From the cell containing the given text, extract its center point as (X, Y) coordinate. 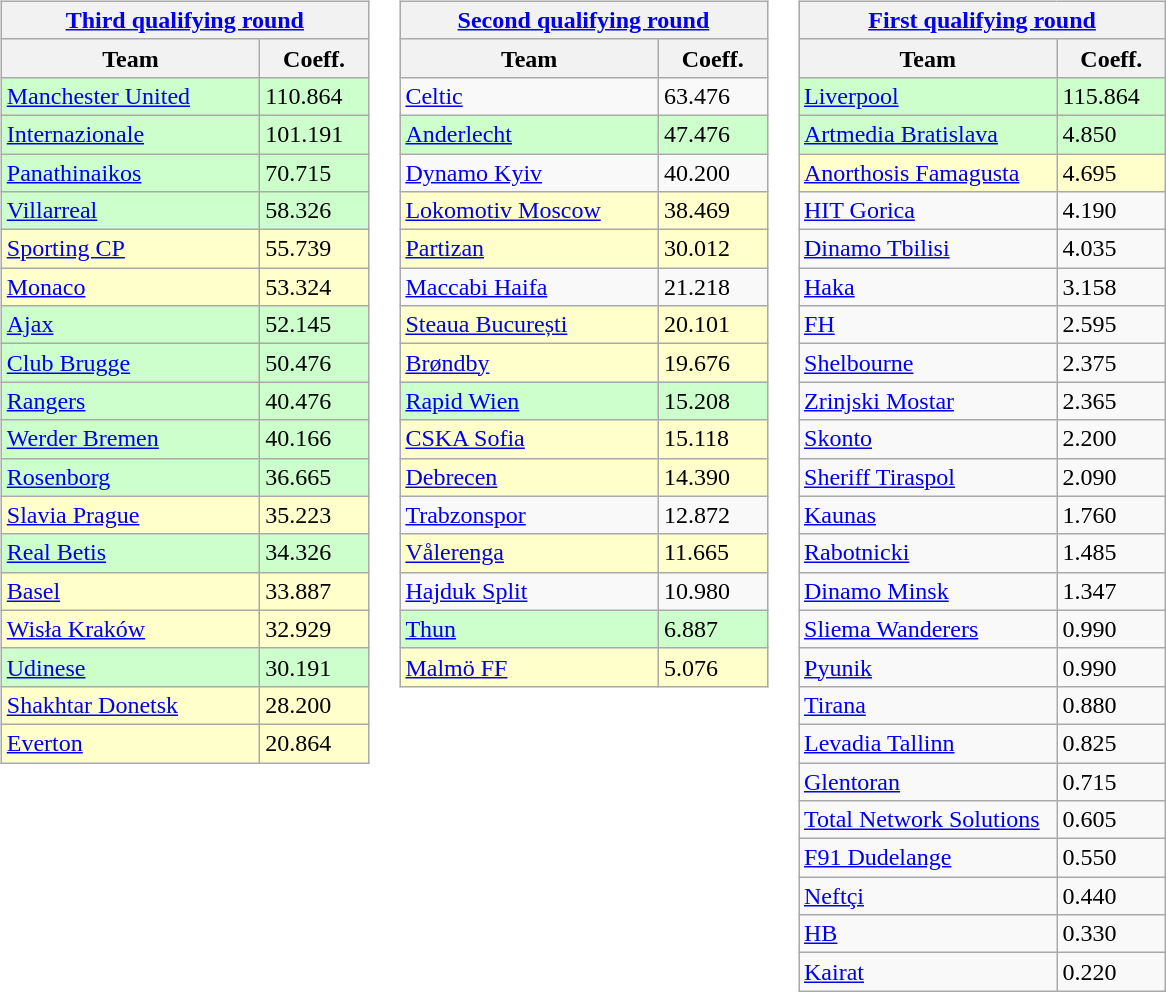
Neftçi (928, 896)
Internazionale (130, 134)
Maccabi Haifa (530, 287)
2.200 (1112, 439)
2.090 (1112, 477)
11.665 (712, 553)
Rapid Wien (530, 401)
Celtic (530, 96)
20.864 (314, 743)
110.864 (314, 96)
5.076 (712, 667)
0.440 (1112, 896)
First qualifying round (982, 20)
Club Brugge (130, 363)
14.390 (712, 477)
4.035 (1112, 249)
FH (928, 325)
34.326 (314, 553)
Total Network Solutions (928, 820)
Skonto (928, 439)
Wisła Kraków (130, 629)
HB (928, 934)
Zrinjski Mostar (928, 401)
Shelbourne (928, 363)
6.887 (712, 629)
40.476 (314, 401)
15.118 (712, 439)
52.145 (314, 325)
Sheriff Tiraspol (928, 477)
Panathinaikos (130, 173)
Malmö FF (530, 667)
4.695 (1112, 173)
1.485 (1112, 553)
Dynamo Kyiv (530, 173)
Anderlecht (530, 134)
30.191 (314, 667)
Thun (530, 629)
0.605 (1112, 820)
30.012 (712, 249)
12.872 (712, 515)
Udinese (130, 667)
53.324 (314, 287)
Tirana (928, 705)
0.330 (1112, 934)
HIT Gorica (928, 211)
0.220 (1112, 972)
115.864 (1112, 96)
Shakhtar Donetsk (130, 705)
0.715 (1112, 781)
50.476 (314, 363)
28.200 (314, 705)
Ajax (130, 325)
4.190 (1112, 211)
3.158 (1112, 287)
47.476 (712, 134)
Debrecen (530, 477)
32.929 (314, 629)
Rabotnicki (928, 553)
40.200 (712, 173)
70.715 (314, 173)
10.980 (712, 591)
Haka (928, 287)
19.676 (712, 363)
Dinamo Tbilisi (928, 249)
2.375 (1112, 363)
2.365 (1112, 401)
38.469 (712, 211)
Third qualifying round (184, 20)
Monaco (130, 287)
4.850 (1112, 134)
Brøndby (530, 363)
Trabzonspor (530, 515)
Slavia Prague (130, 515)
Glentoran (928, 781)
Rosenborg (130, 477)
0.550 (1112, 858)
Werder Bremen (130, 439)
Second qualifying round (584, 20)
33.887 (314, 591)
63.476 (712, 96)
1.760 (1112, 515)
Kaunas (928, 515)
Artmedia Bratislava (928, 134)
0.880 (1112, 705)
Vålerenga (530, 553)
40.166 (314, 439)
36.665 (314, 477)
15.208 (712, 401)
Everton (130, 743)
58.326 (314, 211)
Manchester United (130, 96)
Lokomotiv Moscow (530, 211)
Real Betis (130, 553)
Steaua București (530, 325)
Anorthosis Famagusta (928, 173)
Liverpool (928, 96)
Kairat (928, 972)
2.595 (1112, 325)
F91 Dudelange (928, 858)
21.218 (712, 287)
Levadia Tallinn (928, 743)
1.347 (1112, 591)
Basel (130, 591)
35.223 (314, 515)
Pyunik (928, 667)
Villarreal (130, 211)
101.191 (314, 134)
Rangers (130, 401)
Sliema Wanderers (928, 629)
0.825 (1112, 743)
Dinamo Minsk (928, 591)
55.739 (314, 249)
20.101 (712, 325)
Sporting CP (130, 249)
Hajduk Split (530, 591)
Partizan (530, 249)
CSKA Sofia (530, 439)
